Pinpoint the cell where the given text exists, returning its [X, Y] midpoint coordinate. 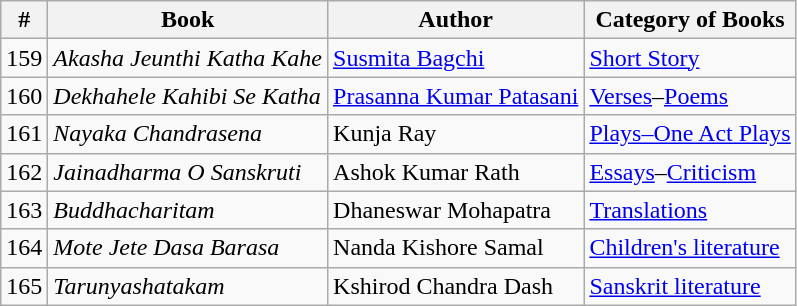
165 [24, 286]
Buddhacharitam [188, 210]
Essays–Criticism [690, 172]
Kshirod Chandra Dash [456, 286]
Kunja Ray [456, 134]
# [24, 20]
Author [456, 20]
Book [188, 20]
Plays–One Act Plays [690, 134]
Ashok Kumar Rath [456, 172]
Dhaneswar Mohapatra [456, 210]
Translations [690, 210]
159 [24, 58]
Dekhahele Kahibi Se Katha [188, 96]
Susmita Bagchi [456, 58]
160 [24, 96]
Akasha Jeunthi Katha Kahe [188, 58]
Jainadharma O Sanskruti [188, 172]
Children's literature [690, 248]
Verses–Poems [690, 96]
163 [24, 210]
Nayaka Chandrasena [188, 134]
Short Story [690, 58]
Tarunyashatakam [188, 286]
Prasanna Kumar Patasani [456, 96]
161 [24, 134]
Nanda Kishore Samal [456, 248]
162 [24, 172]
Mote Jete Dasa Barasa [188, 248]
164 [24, 248]
Sanskrit literature [690, 286]
Category of Books [690, 20]
